Determine the (X, Y) coordinate at the center of the cell enclosing the given text.  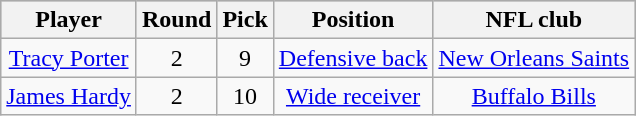
Round (176, 20)
NFL club (534, 20)
James Hardy (69, 96)
Buffalo Bills (534, 96)
Wide receiver (353, 96)
Player (69, 20)
10 (245, 96)
9 (245, 58)
New Orleans Saints (534, 58)
Tracy Porter (69, 58)
Position (353, 20)
Defensive back (353, 58)
Pick (245, 20)
